For the text-containing cell, return its midpoint in (x, y) coordinate format. 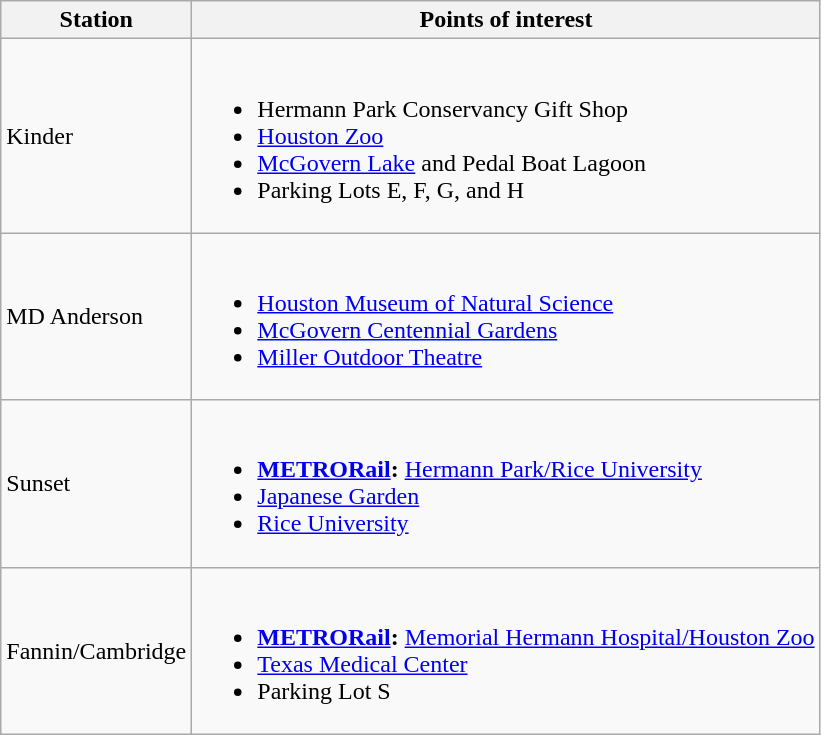
Points of interest (506, 20)
Sunset (96, 484)
Fannin/Cambridge (96, 650)
Kinder (96, 136)
METRORail: Hermann Park/Rice UniversityJapanese GardenRice University (506, 484)
MD Anderson (96, 316)
Hermann Park Conservancy Gift ShopHouston ZooMcGovern Lake and Pedal Boat LagoonParking Lots E, F, G, and H (506, 136)
METRORail: Memorial Hermann Hospital/Houston ZooTexas Medical CenterParking Lot S (506, 650)
Station (96, 20)
Houston Museum of Natural ScienceMcGovern Centennial GardensMiller Outdoor Theatre (506, 316)
